Detect which cell encompasses the target text, then output its [x, y] center coordinate. 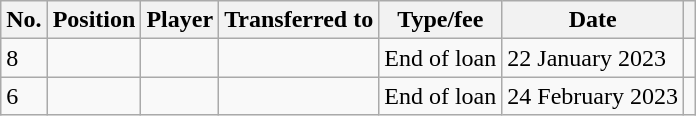
24 February 2023 [593, 96]
Date [593, 20]
Transferred to [299, 20]
22 January 2023 [593, 58]
No. [24, 20]
Position [94, 20]
Type/fee [440, 20]
8 [24, 58]
6 [24, 96]
Player [180, 20]
